For the text-containing cell, return its midpoint in [X, Y] coordinate format. 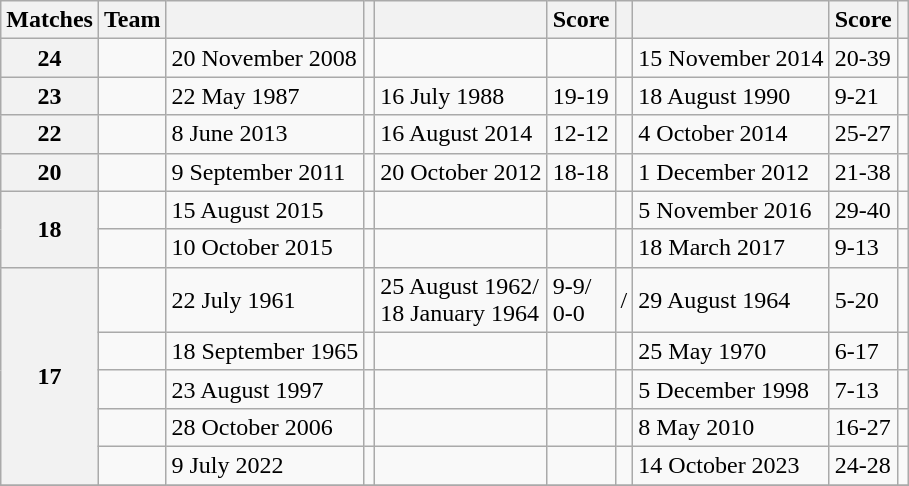
1 December 2012 [731, 172]
8 June 2013 [265, 134]
22 [50, 134]
18 August 1990 [731, 96]
12-12 [581, 134]
20-39 [863, 58]
29 August 1964 [731, 300]
7-13 [863, 389]
Team [132, 20]
24-28 [863, 465]
15 November 2014 [731, 58]
8 May 2010 [731, 427]
9 September 2011 [265, 172]
25-27 [863, 134]
18-18 [581, 172]
20 [50, 172]
28 October 2006 [265, 427]
5-20 [863, 300]
19-19 [581, 96]
23 August 1997 [265, 389]
6-17 [863, 351]
Matches [50, 20]
18 [50, 229]
16 July 1988 [461, 96]
17 [50, 376]
9-21 [863, 96]
20 November 2008 [265, 58]
25 August 1962/18 January 1964 [461, 300]
29-40 [863, 210]
20 October 2012 [461, 172]
9 July 2022 [265, 465]
22 July 1961 [265, 300]
16 August 2014 [461, 134]
25 May 1970 [731, 351]
/ [624, 300]
4 October 2014 [731, 134]
18 September 1965 [265, 351]
16-27 [863, 427]
22 May 1987 [265, 96]
9-9/0-0 [581, 300]
18 March 2017 [731, 248]
5 November 2016 [731, 210]
21-38 [863, 172]
24 [50, 58]
5 December 1998 [731, 389]
9-13 [863, 248]
15 August 2015 [265, 210]
10 October 2015 [265, 248]
14 October 2023 [731, 465]
23 [50, 96]
